Find where the given text appears and provide that cell's center as [X, Y] coordinate. 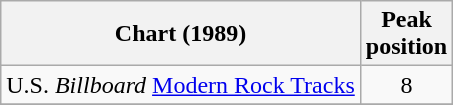
Peakposition [406, 34]
U.S. Billboard Modern Rock Tracks [181, 85]
Chart (1989) [181, 34]
8 [406, 85]
